For the text-containing cell, return its midpoint in [x, y] coordinate format. 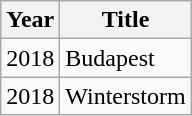
Year [30, 20]
Budapest [126, 58]
Winterstorm [126, 96]
Title [126, 20]
